Find where the given text appears and provide that cell's center as (X, Y) coordinate. 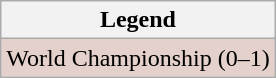
Legend (138, 20)
World Championship (0–1) (138, 58)
